Output the (X, Y) coordinate of the center of the cell containing the given text.  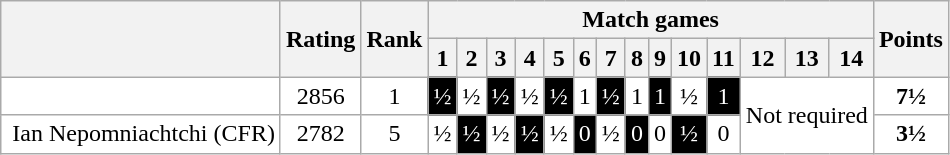
3½ (910, 134)
2856 (320, 96)
10 (690, 58)
2 (472, 58)
13 (807, 58)
Rating (320, 39)
Points (910, 39)
4 (530, 58)
7½ (910, 96)
Ian Nepomniachtchi (CFR) (141, 134)
Match games (650, 20)
14 (851, 58)
8 (636, 58)
9 (660, 58)
Not required (806, 115)
Rank (394, 39)
6 (584, 58)
12 (762, 58)
7 (610, 58)
11 (724, 58)
2782 (320, 134)
3 (500, 58)
